Pinpoint the cell where the given text exists, returning its [X, Y] midpoint coordinate. 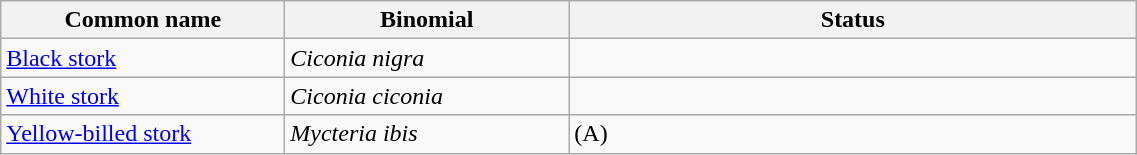
Mycteria ibis [427, 134]
Status [853, 20]
(A) [853, 134]
Black stork [143, 58]
Common name [143, 20]
White stork [143, 96]
Ciconia nigra [427, 58]
Binomial [427, 20]
Yellow-billed stork [143, 134]
Ciconia ciconia [427, 96]
